Identify which cell holds the provided text, then report its [X, Y] central coordinate. 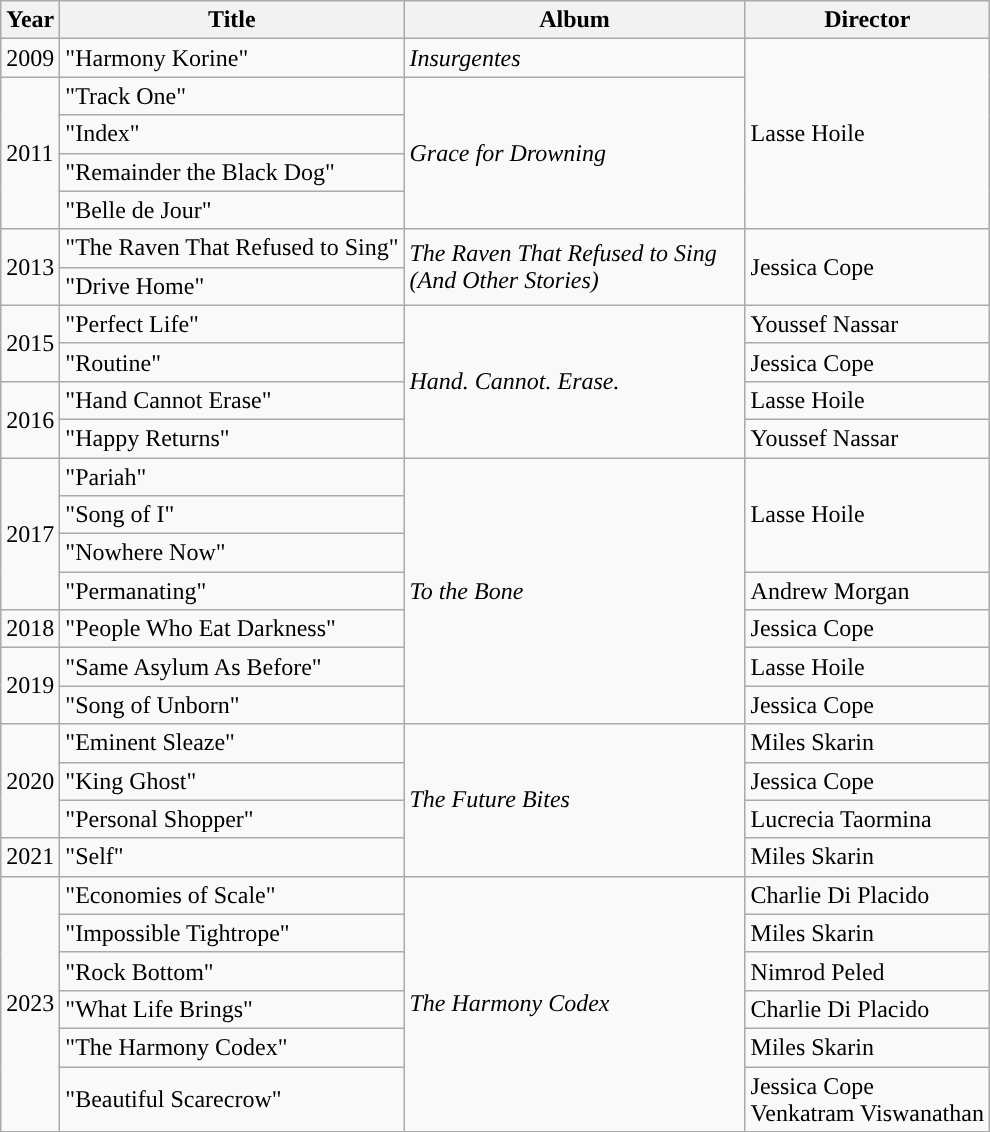
"Pariah" [232, 477]
"Song of Unborn" [232, 705]
Grace for Drowning [574, 153]
"Same Asylum As Before" [232, 667]
"Personal Shopper" [232, 819]
2020 [30, 781]
2018 [30, 629]
"People Who Eat Darkness" [232, 629]
2021 [30, 857]
2013 [30, 267]
"Routine" [232, 362]
Jessica CopeVenkatram Viswanathan [867, 1098]
2017 [30, 534]
2019 [30, 686]
Album [574, 20]
"Track One" [232, 96]
"Beautiful Scarecrow" [232, 1098]
"Drive Home" [232, 286]
"Rock Bottom" [232, 971]
The Harmony Codex [574, 1004]
To the Bone [574, 591]
Title [232, 20]
Lucrecia Taormina [867, 819]
"Happy Returns" [232, 438]
"Harmony Korine" [232, 58]
2016 [30, 419]
"What Life Brings" [232, 1009]
"Song of I" [232, 515]
The Raven That Refused to Sing (And Other Stories) [574, 267]
"Nowhere Now" [232, 553]
"Remainder the Black Dog" [232, 172]
"Eminent Sleaze" [232, 743]
"Self" [232, 857]
"Perfect Life" [232, 324]
Insurgentes [574, 58]
"The Harmony Codex" [232, 1047]
"King Ghost" [232, 781]
"Index" [232, 134]
"The Raven That Refused to Sing" [232, 248]
"Economies of Scale" [232, 895]
Nimrod Peled [867, 971]
2023 [30, 1004]
Director [867, 20]
Andrew Morgan [867, 591]
2011 [30, 153]
Year [30, 20]
Hand. Cannot. Erase. [574, 381]
"Permanating" [232, 591]
"Hand Cannot Erase" [232, 400]
2009 [30, 58]
"Impossible Tightrope" [232, 933]
"Belle de Jour" [232, 210]
2015 [30, 343]
The Future Bites [574, 800]
